For the text-containing cell, return its midpoint in (x, y) coordinate format. 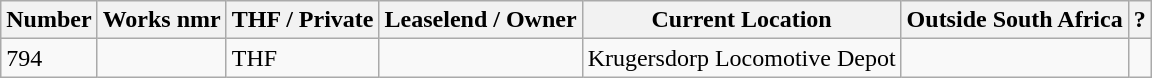
Krugersdorp Locomotive Depot (742, 58)
Current Location (742, 20)
? (1140, 20)
Outside South Africa (1014, 20)
THF / Private (302, 20)
Works nmr (162, 20)
THF (302, 58)
794 (49, 58)
Number (49, 20)
Leaselend / Owner (480, 20)
